For the text-containing cell, return its midpoint in (x, y) coordinate format. 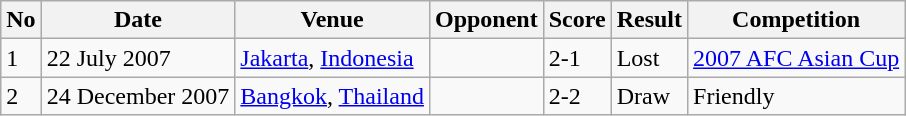
22 July 2007 (138, 58)
Venue (332, 20)
Result (649, 20)
24 December 2007 (138, 96)
2-1 (577, 58)
Date (138, 20)
Lost (649, 58)
Bangkok, Thailand (332, 96)
2-2 (577, 96)
No (21, 20)
Score (577, 20)
2 (21, 96)
Opponent (486, 20)
Friendly (796, 96)
1 (21, 58)
Competition (796, 20)
2007 AFC Asian Cup (796, 58)
Draw (649, 96)
Jakarta, Indonesia (332, 58)
